Scan for the cell matching the given text and deliver its [x, y] coordinate at center. 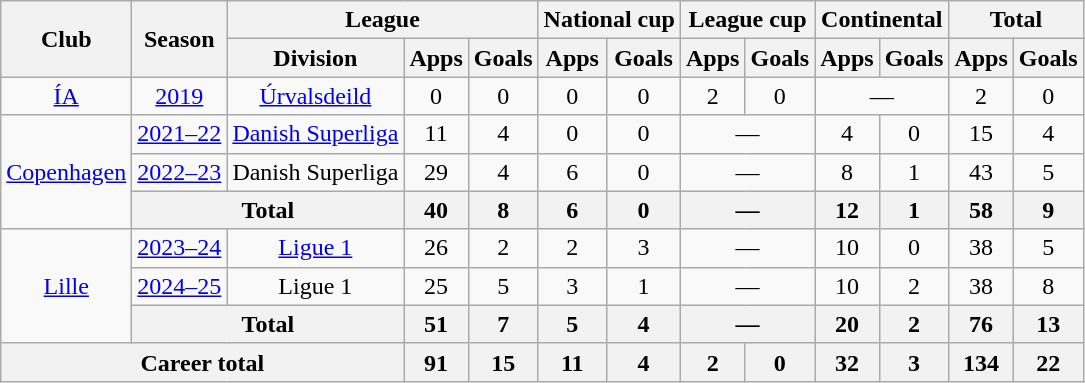
51 [436, 324]
2023–24 [180, 248]
32 [847, 362]
40 [436, 210]
National cup [609, 20]
League cup [748, 20]
7 [503, 324]
2019 [180, 96]
Career total [202, 362]
13 [1048, 324]
Club [66, 39]
26 [436, 248]
Season [180, 39]
2021–22 [180, 134]
12 [847, 210]
Lille [66, 286]
2024–25 [180, 286]
76 [981, 324]
2022–23 [180, 172]
Division [316, 58]
43 [981, 172]
58 [981, 210]
Continental [882, 20]
134 [981, 362]
Úrvalsdeild [316, 96]
ÍA [66, 96]
29 [436, 172]
22 [1048, 362]
Copenhagen [66, 172]
League [382, 20]
91 [436, 362]
20 [847, 324]
25 [436, 286]
9 [1048, 210]
